Identify which cell holds the provided text, then report its (x, y) central coordinate. 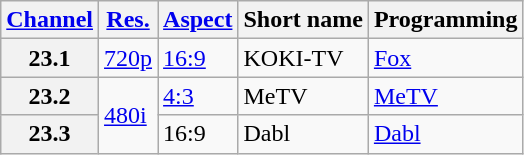
720p (128, 58)
23.1 (50, 58)
Channel (50, 20)
Short name (303, 20)
Aspect (198, 20)
KOKI-TV (303, 58)
Fox (446, 58)
4:3 (198, 96)
23.2 (50, 96)
480i (128, 115)
Programming (446, 20)
23.3 (50, 134)
Res. (128, 20)
